Scan for the cell matching the given text and deliver its (x, y) coordinate at center. 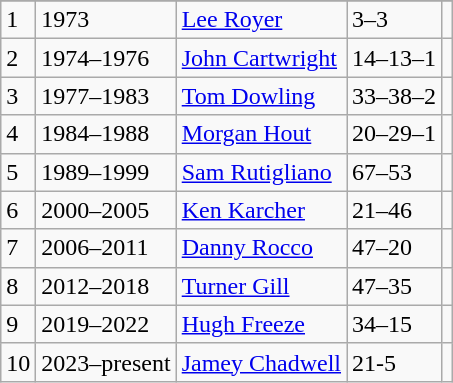
67–53 (394, 172)
7 (18, 248)
1977–1983 (106, 96)
John Cartwright (261, 58)
Morgan Hout (261, 134)
1 (18, 20)
34–15 (394, 324)
Sam Rutigliano (261, 172)
20–29–1 (394, 134)
Danny Rocco (261, 248)
6 (18, 210)
21–46 (394, 210)
Jamey Chadwell (261, 362)
1974–1976 (106, 58)
1984–1988 (106, 134)
4 (18, 134)
3 (18, 96)
2006–2011 (106, 248)
Lee Royer (261, 20)
1973 (106, 20)
9 (18, 324)
Ken Karcher (261, 210)
2012–2018 (106, 286)
Hugh Freeze (261, 324)
1989–1999 (106, 172)
8 (18, 286)
Tom Dowling (261, 96)
2019–2022 (106, 324)
2 (18, 58)
3–3 (394, 20)
21-5 (394, 362)
10 (18, 362)
2023–present (106, 362)
Turner Gill (261, 286)
2000–2005 (106, 210)
5 (18, 172)
47–35 (394, 286)
14–13–1 (394, 58)
33–38–2 (394, 96)
47–20 (394, 248)
